Return (X, Y) of the center of cell containing provided text 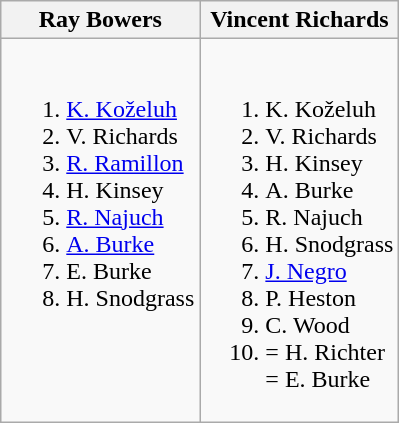
Ray Bowers (100, 20)
K. Koželuh V. Richards H. Kinsey A. Burke R. Najuch H. Snodgrass J. Negro P. Heston C. Wood= H. Richter= E. Burke (300, 230)
Vincent Richards (300, 20)
K. Koželuh V. Richards R. Ramillon H. Kinsey R. Najuch A. Burke E. Burke H. Snodgrass (100, 230)
